Output the (x, y) coordinate of the center of the cell containing the given text.  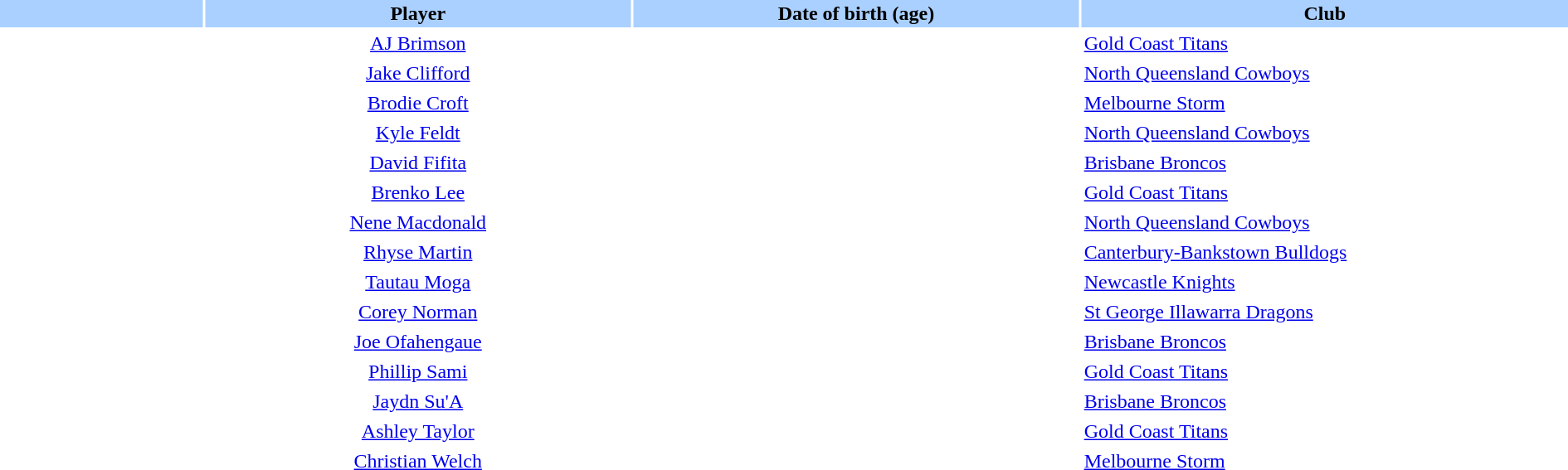
Brodie Croft (418, 103)
Ashley Taylor (418, 431)
Jake Clifford (418, 73)
Club (1325, 13)
Corey Norman (418, 312)
Phillip Sami (418, 371)
Melbourne Storm (1325, 103)
Nene Macdonald (418, 222)
Brenko Lee (418, 192)
AJ Brimson (418, 43)
St George Illawarra Dragons (1325, 312)
Jaydn Su'A (418, 401)
Rhyse Martin (418, 252)
David Fifita (418, 162)
Canterbury-Bankstown Bulldogs (1325, 252)
Player (418, 13)
Joe Ofahengaue (418, 342)
Newcastle Knights (1325, 282)
Tautau Moga (418, 282)
Date of birth (age) (856, 13)
Kyle Feldt (418, 133)
